Extract the [X, Y] coordinate from the center of the cell holding the provided text.  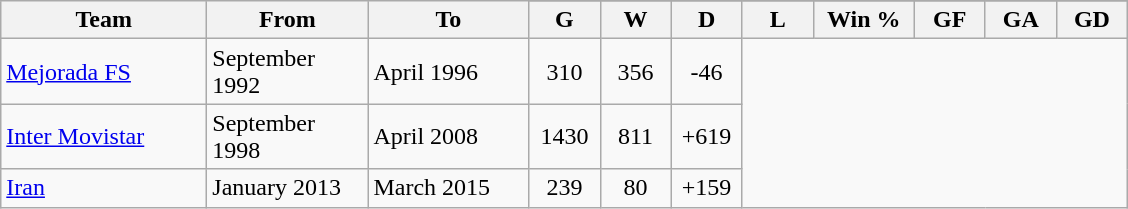
239 [564, 188]
Team [104, 20]
April 1996 [448, 72]
310 [564, 72]
G [564, 20]
September 1992 [288, 72]
+159 [706, 188]
80 [636, 188]
+619 [706, 136]
GF [950, 20]
L [778, 20]
-46 [706, 72]
To [448, 20]
Iran [104, 188]
Mejorada FS [104, 72]
811 [636, 136]
356 [636, 72]
From [288, 20]
September 1998 [288, 136]
D [706, 20]
1430 [564, 136]
April 2008 [448, 136]
March 2015 [448, 188]
W [636, 20]
Win % [864, 20]
GD [1092, 20]
Inter Movistar [104, 136]
GA [1020, 20]
January 2013 [288, 188]
